From the cell containing the given text, extract its center point as [x, y] coordinate. 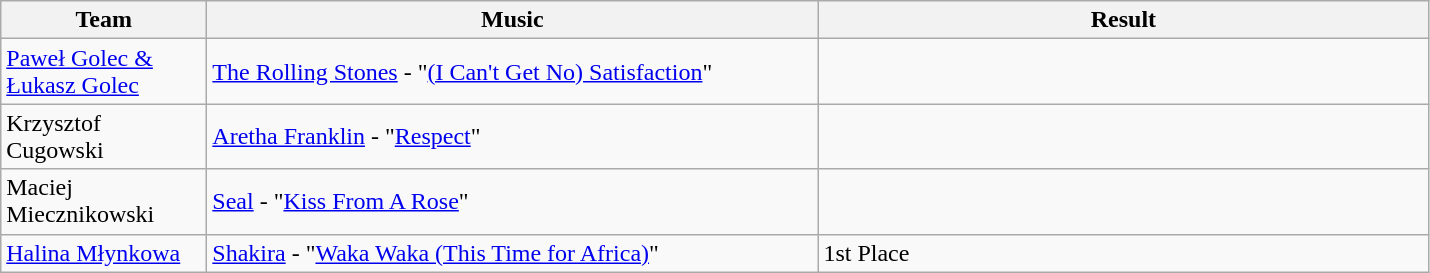
Paweł Golec & Łukasz Golec [104, 72]
The Rolling Stones - "(I Can't Get No) Satisfaction" [512, 72]
Seal - "Kiss From A Rose" [512, 202]
Krzysztof Cugowski [104, 136]
Result [1124, 20]
Halina Młynkowa [104, 253]
Team [104, 20]
1st Place [1124, 253]
Maciej Miecznikowski [104, 202]
Aretha Franklin - "Respect" [512, 136]
Shakira - "Waka Waka (This Time for Africa)" [512, 253]
Music [512, 20]
